Extract the (X, Y) coordinate from the center of the cell holding the provided text.  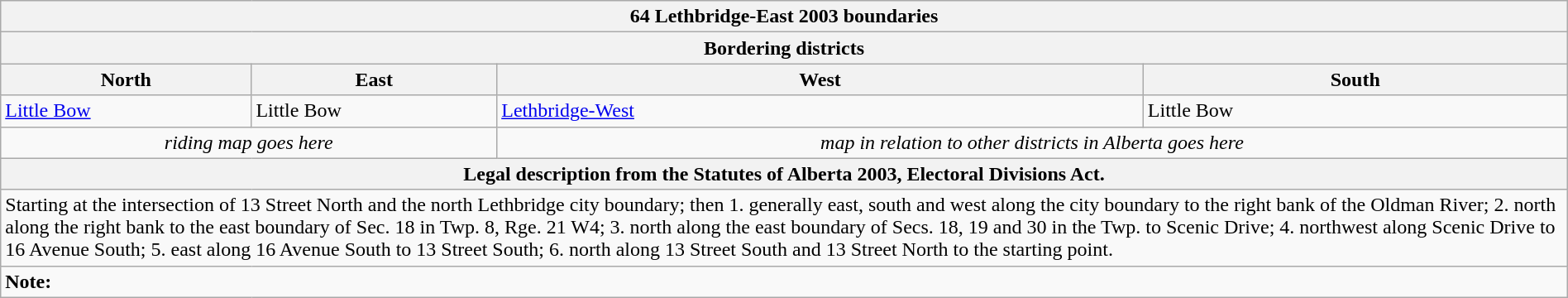
riding map goes here (249, 142)
East (374, 79)
South (1355, 79)
Legal description from the Statutes of Alberta 2003, Electoral Divisions Act. (784, 174)
North (126, 79)
Lethbridge-West (820, 111)
West (820, 79)
map in relation to other districts in Alberta goes here (1032, 142)
Note: (784, 281)
64 Lethbridge-East 2003 boundaries (784, 17)
Bordering districts (784, 48)
